Locate the cell with the specified text and output its [X, Y] center coordinate. 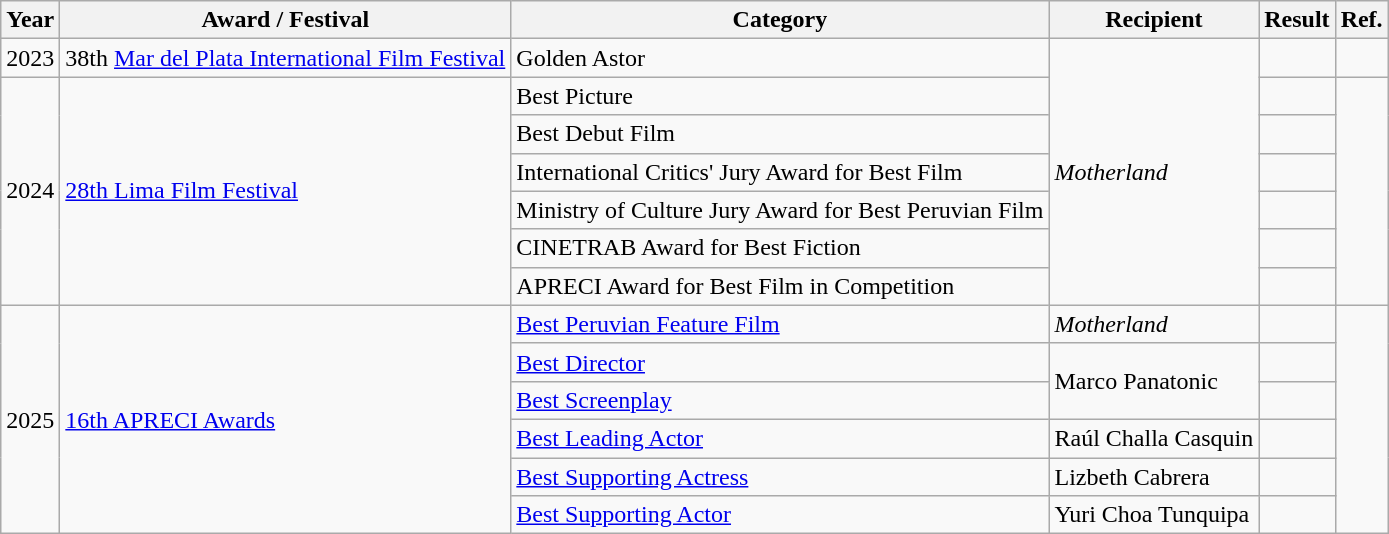
2025 [30, 419]
38th Mar del Plata International Film Festival [286, 58]
Yuri Choa Tunquipa [1154, 515]
Raúl Challa Casquin [1154, 438]
Award / Festival [286, 20]
Best Director [780, 362]
Best Leading Actor [780, 438]
Ref. [1362, 20]
International Critics' Jury Award for Best Film [780, 172]
Result [1297, 20]
CINETRAB Award for Best Fiction [780, 248]
Year [30, 20]
Best Picture [780, 96]
16th APRECI Awards [286, 419]
Marco Panatonic [1154, 381]
Category [780, 20]
Best Screenplay [780, 400]
Best Debut Film [780, 134]
Lizbeth Cabrera [1154, 477]
2023 [30, 58]
APRECI Award for Best Film in Competition [780, 286]
28th Lima Film Festival [286, 191]
Best Supporting Actress [780, 477]
Recipient [1154, 20]
Ministry of Culture Jury Award for Best Peruvian Film [780, 210]
Golden Astor [780, 58]
Best Peruvian Feature Film [780, 324]
2024 [30, 191]
Best Supporting Actor [780, 515]
